From the cell containing the given text, extract its center point as (X, Y) coordinate. 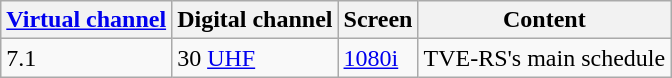
7.1 (86, 58)
Virtual channel (86, 20)
1080i (378, 58)
30 UHF (255, 58)
TVE-RS's main schedule (544, 58)
Content (544, 20)
Screen (378, 20)
Digital channel (255, 20)
